Provide the [X, Y] coordinate of the cell's center where the given text is located.  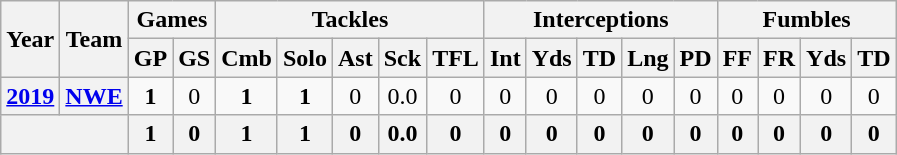
Cmb [247, 58]
NWE [94, 96]
Games [172, 20]
Tackles [350, 20]
PD [696, 58]
Interceptions [600, 20]
Int [505, 58]
Fumbles [806, 20]
FF [737, 58]
FR [780, 58]
Year [30, 39]
GP [150, 58]
Team [94, 39]
GS [194, 58]
Lng [648, 58]
Solo [304, 58]
Ast [356, 58]
Sck [402, 58]
TFL [456, 58]
2019 [30, 96]
